Scan for the cell matching the given text and deliver its [x, y] coordinate at center. 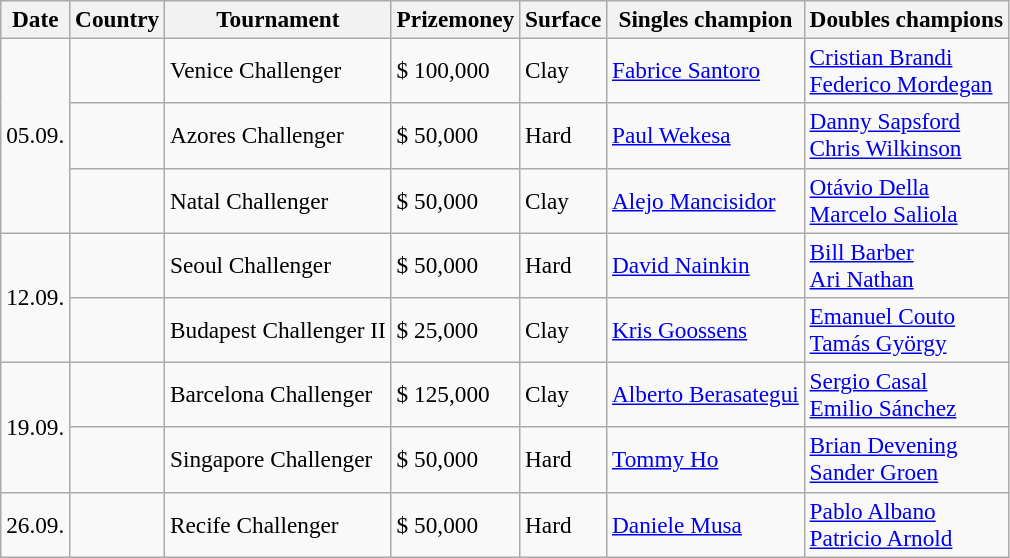
Otávio Della Marcelo Saliola [906, 200]
David Nainkin [706, 264]
Brian Devening Sander Groen [906, 460]
Singles champion [706, 19]
Natal Challenger [278, 200]
Recife Challenger [278, 524]
Alejo Mancisidor [706, 200]
Tournament [278, 19]
Sergio Casal Emilio Sánchez [906, 394]
Bill Barber Ari Nathan [906, 264]
Date [36, 19]
Budapest Challenger II [278, 330]
12.09. [36, 297]
Tommy Ho [706, 460]
Prizemoney [455, 19]
Emanuel Couto Tamás György [906, 330]
Kris Goossens [706, 330]
Singapore Challenger [278, 460]
$ 125,000 [455, 394]
Surface [564, 19]
05.09. [36, 135]
Doubles champions [906, 19]
Cristian Brandi Federico Mordegan [906, 70]
Alberto Berasategui [706, 394]
Azores Challenger [278, 136]
Daniele Musa [706, 524]
26.09. [36, 524]
Barcelona Challenger [278, 394]
Pablo Albano Patricio Arnold [906, 524]
Seoul Challenger [278, 264]
Country [118, 19]
$ 100,000 [455, 70]
19.09. [36, 427]
Danny Sapsford Chris Wilkinson [906, 136]
$ 25,000 [455, 330]
Paul Wekesa [706, 136]
Fabrice Santoro [706, 70]
Venice Challenger [278, 70]
